Capture the cell that displays the provided text and extract its (x, y) central coordinate. 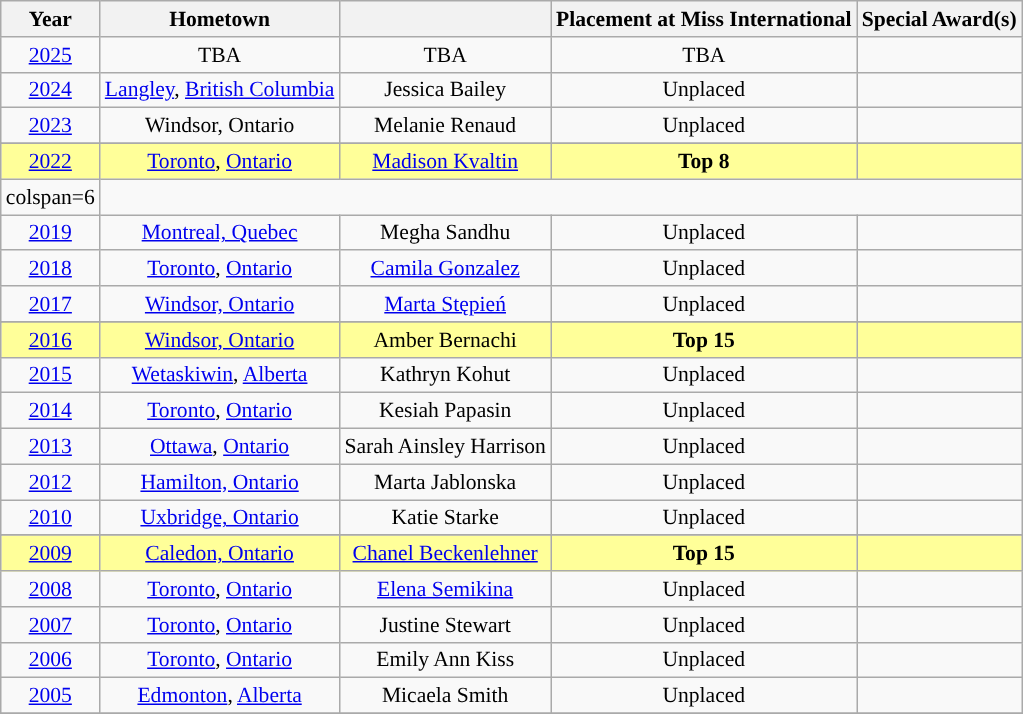
Kathryn Kohut (445, 375)
2012 (50, 482)
2010 (50, 518)
Camila Gonzalez (445, 269)
Montreal, Quebec (220, 233)
2018 (50, 269)
Hometown (220, 19)
2008 (50, 589)
Year (50, 19)
Madison Kvaltin (445, 162)
2014 (50, 411)
Top 8 (704, 162)
Placement at Miss International (704, 19)
Edmonton, Alberta (220, 696)
Langley, British Columbia (220, 90)
Marta Stępień (445, 304)
Special Award(s) (940, 19)
Justine Stewart (445, 625)
Caledon, Ontario (220, 554)
2019 (50, 233)
2016 (50, 340)
Emily Ann Kiss (445, 660)
2024 (50, 90)
2006 (50, 660)
Hamilton, Ontario (220, 482)
Uxbridge, Ontario (220, 518)
2025 (50, 55)
Amber Bernachi (445, 340)
Melanie Renaud (445, 126)
2007 (50, 625)
2023 (50, 126)
Elena Semikina (445, 589)
2009 (50, 554)
Micaela Smith (445, 696)
Sarah Ainsley Harrison (445, 447)
Kesiah Papasin (445, 411)
2013 (50, 447)
Ottawa, Ontario (220, 447)
2017 (50, 304)
Jessica Bailey (445, 90)
Marta Jablonska (445, 482)
Katie Starke (445, 518)
2005 (50, 696)
colspan=6 (50, 197)
Chanel Beckenlehner (445, 554)
2015 (50, 375)
Megha Sandhu (445, 233)
2022 (50, 162)
Wetaskiwin, Alberta (220, 375)
